Pinpoint the cell where the given text exists, returning its (x, y) midpoint coordinate. 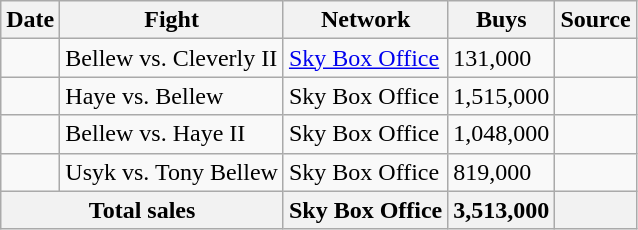
Buys (502, 20)
Fight (172, 20)
Bellew vs. Haye II (172, 134)
Bellew vs. Cleverly II (172, 58)
131,000 (502, 58)
Usyk vs. Tony Bellew (172, 172)
Source (596, 20)
1,048,000 (502, 134)
1,515,000 (502, 96)
Total sales (142, 210)
819,000 (502, 172)
Date (30, 20)
Haye vs. Bellew (172, 96)
3,513,000 (502, 210)
Network (365, 20)
